Identify which cell holds the provided text, then report its [x, y] central coordinate. 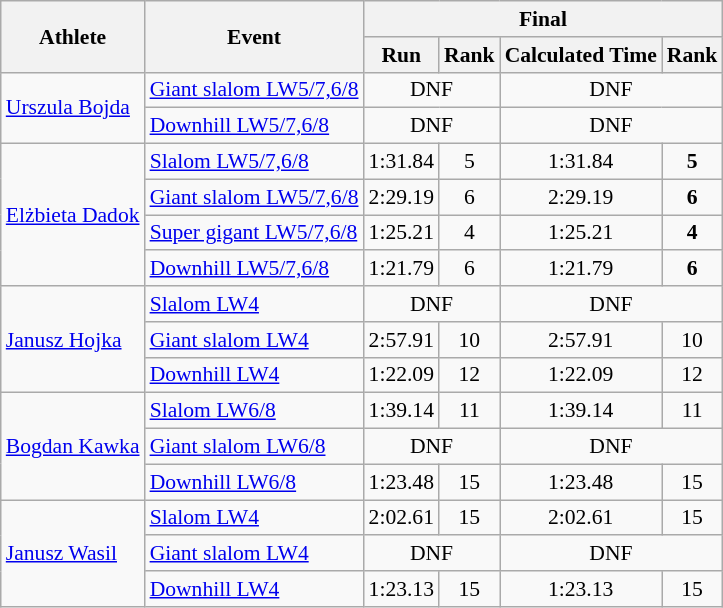
Slalom LW6/8 [254, 411]
Athlete [73, 36]
Super gigant LW5/7,6/8 [254, 233]
Bogdan Kawka [73, 446]
Giant slalom LW6/8 [254, 447]
Event [254, 36]
Run [402, 55]
Calculated Time [581, 55]
Slalom LW5/7,6/8 [254, 162]
Final [544, 19]
Janusz Hojka [73, 340]
Urszula Bojda [73, 108]
Downhill LW6/8 [254, 482]
Elżbieta Dadok [73, 215]
Janusz Wasil [73, 554]
